Search for the cell housing the specified text and yield its (x, y) center coordinate. 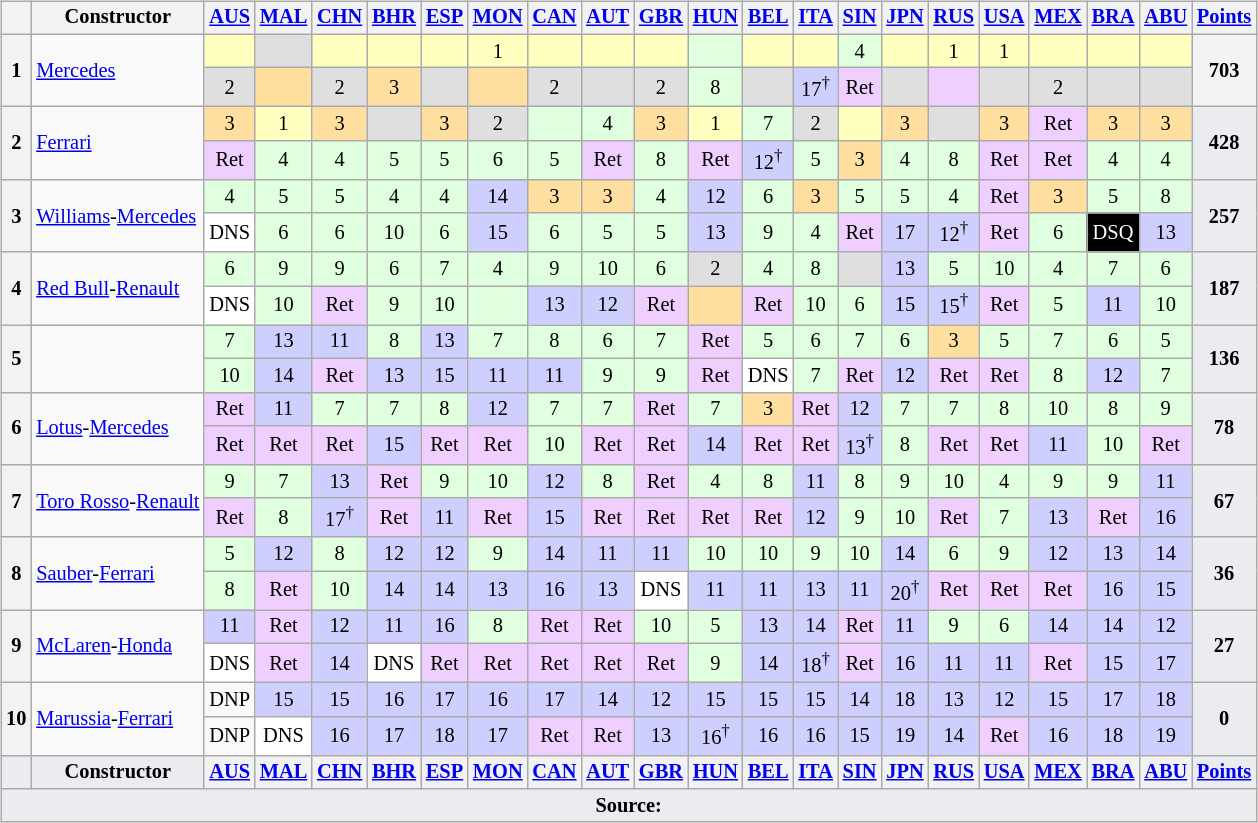
27 (1224, 646)
0 (1224, 718)
16† (716, 736)
136 (1224, 358)
187 (1224, 288)
Toro Rosso-Renault (118, 502)
Marussia-Ferrari (118, 718)
DSQ (1114, 232)
18† (815, 664)
Williams-Mercedes (118, 216)
Source: (628, 806)
20† (904, 590)
36 (1224, 574)
428 (1224, 144)
15† (953, 306)
257 (1224, 216)
Sauber-Ferrari (118, 574)
78 (1224, 428)
Red Bull-Renault (118, 288)
Lotus-Mercedes (118, 428)
Ferrari (118, 144)
703 (1224, 70)
Mercedes (118, 70)
13† (860, 446)
67 (1224, 502)
McLaren-Honda (118, 646)
